Provide the (X, Y) coordinate of the cell's center where the given text is located.  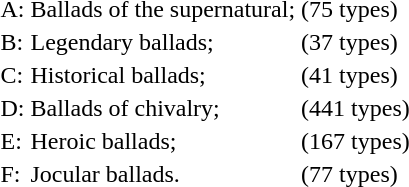
Historical ballads; (163, 75)
Heroic ballads; (163, 141)
Legendary ballads; (163, 42)
Ballads of chivalry; (163, 108)
